From the cell containing the given text, extract its center point as (X, Y) coordinate. 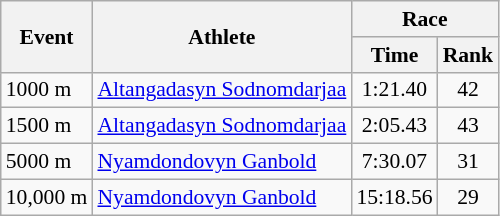
10,000 m (47, 197)
1:21.40 (394, 90)
31 (468, 162)
1000 m (47, 90)
Time (394, 55)
2:05.43 (394, 126)
43 (468, 126)
7:30.07 (394, 162)
Athlete (222, 36)
Race (424, 19)
42 (468, 90)
15:18.56 (394, 197)
Event (47, 36)
5000 m (47, 162)
Rank (468, 55)
1500 m (47, 126)
29 (468, 197)
